Detect which cell encompasses the target text, then output its [x, y] center coordinate. 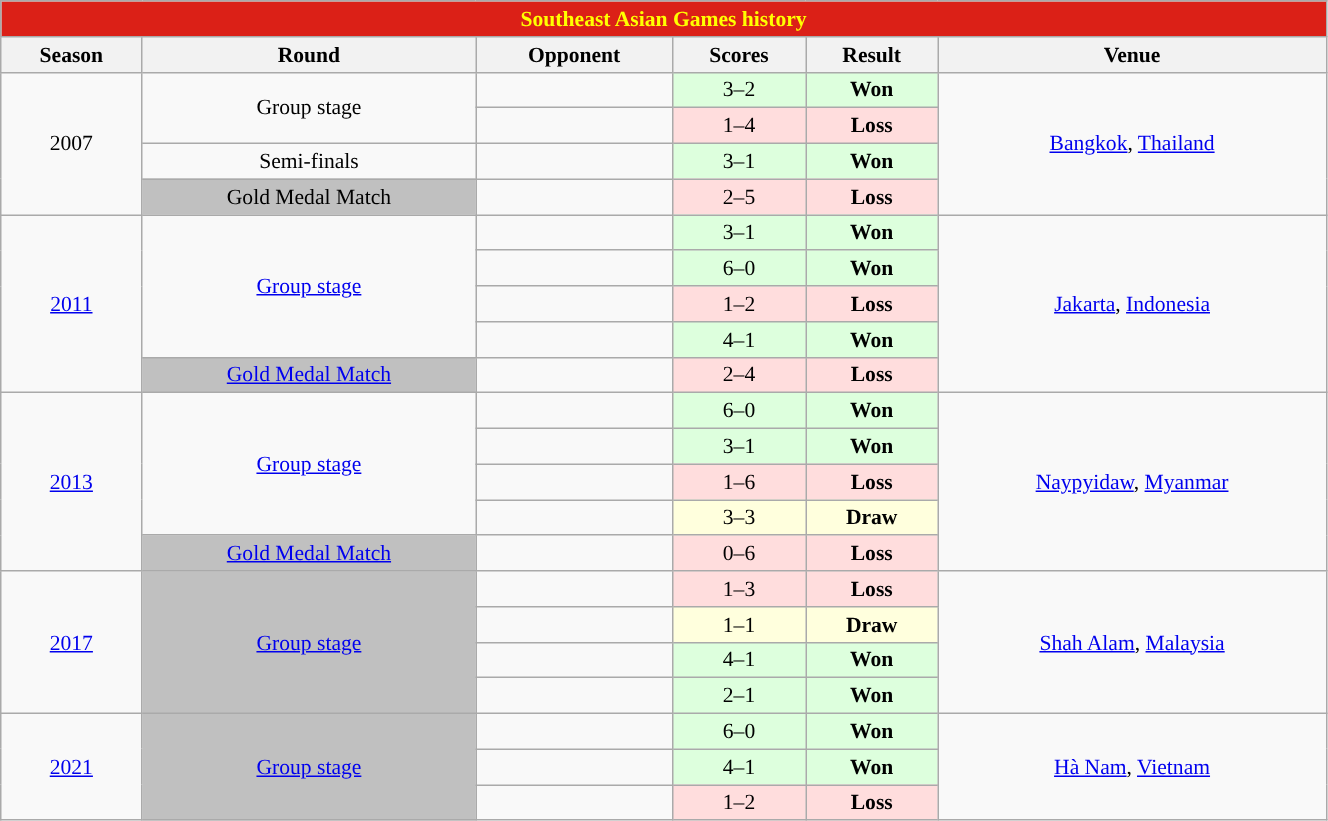
0–6 [738, 554]
Hà Nam, Vietnam [1132, 768]
Bangkok, Thailand [1132, 143]
2007 [72, 143]
2011 [72, 304]
1–4 [738, 126]
Semi-finals [309, 162]
1–6 [738, 482]
2013 [72, 482]
Season [72, 55]
Round [309, 55]
2–4 [738, 375]
2–5 [738, 197]
Jakarta, Indonesia [1132, 304]
2017 [72, 642]
Shah Alam, Malaysia [1132, 642]
Scores [738, 55]
Venue [1132, 55]
Naypyidaw, Myanmar [1132, 482]
2021 [72, 768]
3–2 [738, 90]
1–3 [738, 589]
Opponent [574, 55]
1–1 [738, 625]
Southeast Asian Games history [664, 19]
3–3 [738, 518]
Result [872, 55]
2–1 [738, 696]
